Return the [X, Y] coordinate for the center point of the cell that contains the specified text.  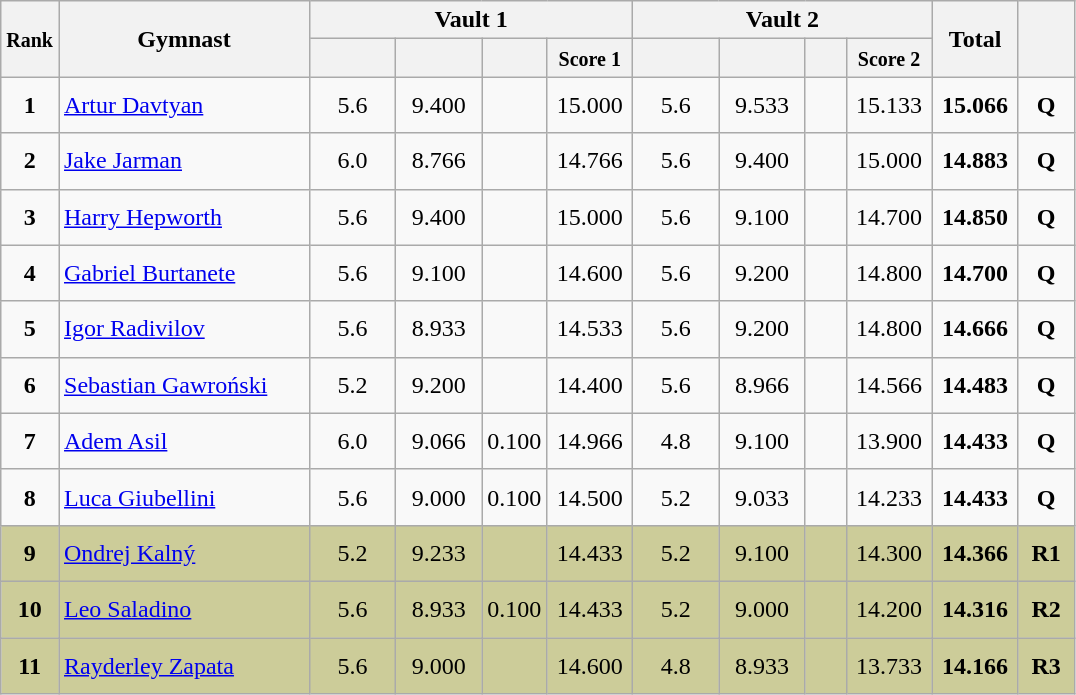
4 [30, 273]
6 [30, 385]
R2 [1046, 609]
Gymnast [184, 39]
8 [30, 497]
7 [30, 441]
2 [30, 161]
Harry Hepworth [184, 217]
14.200 [889, 609]
8.966 [762, 385]
Rayderley Zapata [184, 666]
10 [30, 609]
R1 [1046, 553]
14.483 [975, 385]
14.500 [590, 497]
9.033 [762, 497]
9.533 [762, 105]
14.400 [590, 385]
9.233 [439, 553]
15.066 [975, 105]
3 [30, 217]
5 [30, 329]
14.766 [590, 161]
Vault 1 [472, 20]
Total [975, 39]
9.066 [439, 441]
9 [30, 553]
14.533 [590, 329]
Sebastian Gawroński [184, 385]
Gabriel Burtanete [184, 273]
14.316 [975, 609]
Ondrej Kalný [184, 553]
14.883 [975, 161]
14.966 [590, 441]
Score 1 [590, 58]
Score 2 [889, 58]
13.900 [889, 441]
14.233 [889, 497]
R3 [1046, 666]
14.850 [975, 217]
Luca Giubellini [184, 497]
14.566 [889, 385]
Jake Jarman [184, 161]
14.166 [975, 666]
Adem Asil [184, 441]
15.133 [889, 105]
13.733 [889, 666]
Leo Saladino [184, 609]
8.766 [439, 161]
14.300 [889, 553]
Vault 2 [782, 20]
14.666 [975, 329]
Igor Radivilov [184, 329]
Rank [30, 39]
Artur Davtyan [184, 105]
1 [30, 105]
11 [30, 666]
14.366 [975, 553]
